For the text-containing cell, return its midpoint in (x, y) coordinate format. 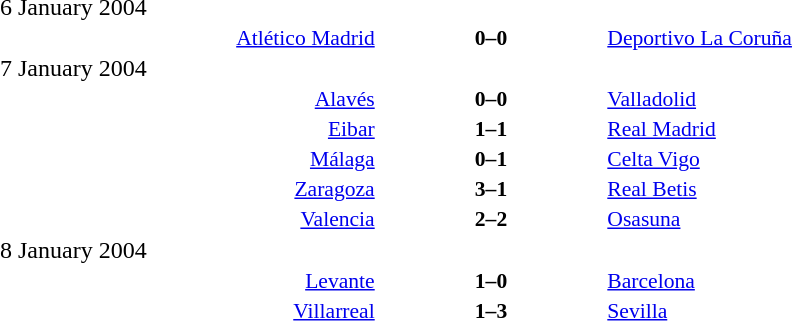
0–1 (492, 159)
1–0 (492, 280)
3–1 (492, 189)
1–1 (492, 129)
2–2 (492, 219)
